From the cell containing the given text, extract its center point as [x, y] coordinate. 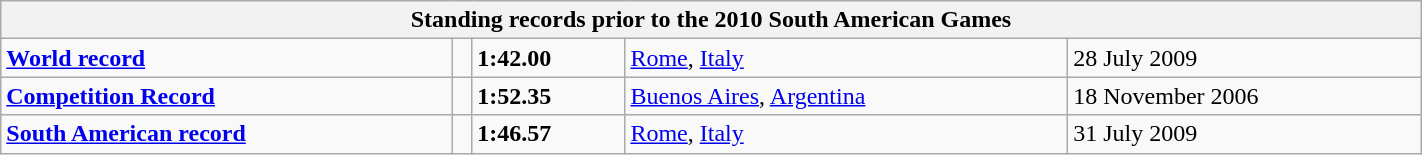
1:52.35 [548, 96]
South American record [226, 134]
World record [226, 58]
Standing records prior to the 2010 South American Games [711, 20]
18 November 2006 [1245, 96]
1:42.00 [548, 58]
28 July 2009 [1245, 58]
Buenos Aires, Argentina [846, 96]
Competition Record [226, 96]
1:46.57 [548, 134]
31 July 2009 [1245, 134]
